Return [x, y] of the center of cell containing provided text 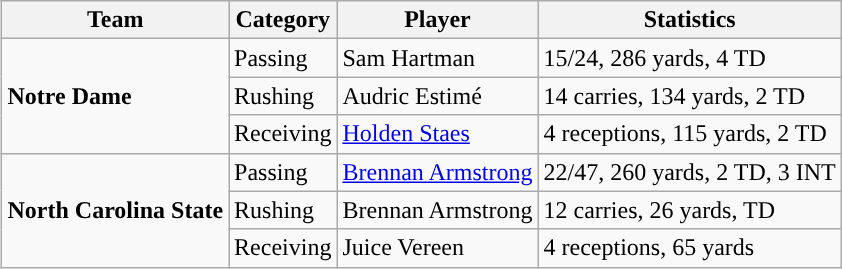
Statistics [690, 20]
Sam Hartman [438, 58]
Category [283, 20]
Juice Vereen [438, 248]
12 carries, 26 yards, TD [690, 210]
Notre Dame [116, 96]
Team [116, 20]
22/47, 260 yards, 2 TD, 3 INT [690, 172]
14 carries, 134 yards, 2 TD [690, 96]
Audric Estimé [438, 96]
4 receptions, 65 yards [690, 248]
North Carolina State [116, 210]
4 receptions, 115 yards, 2 TD [690, 134]
Player [438, 20]
Holden Staes [438, 134]
15/24, 286 yards, 4 TD [690, 58]
